Return the [X, Y] coordinate for the center point of the cell that contains the specified text.  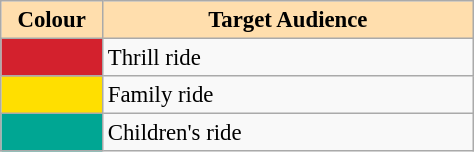
Colour [52, 20]
Thrill ride [288, 58]
Children's ride [288, 133]
Family ride [288, 95]
Target Audience [288, 20]
